Identify which cell holds the provided text, then report its (x, y) central coordinate. 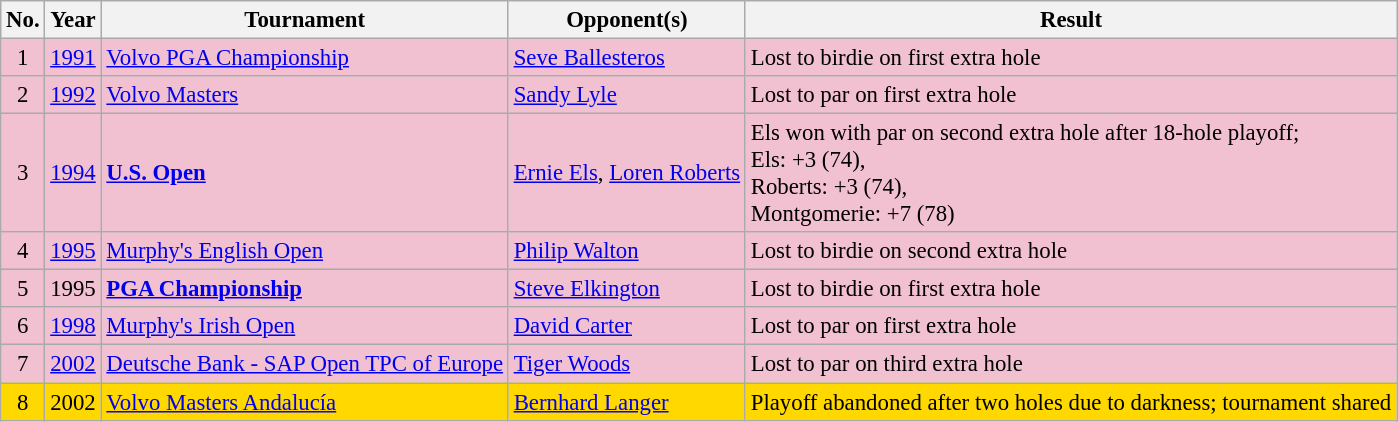
1 (23, 58)
Lost to birdie on second extra hole (1070, 251)
No. (23, 20)
Ernie Els, Loren Roberts (626, 174)
U.S. Open (304, 174)
Steve Elkington (626, 289)
David Carter (626, 327)
Volvo Masters (304, 95)
1991 (73, 58)
Playoff abandoned after two holes due to darkness; tournament shared (1070, 402)
Murphy's Irish Open (304, 327)
Seve Ballesteros (626, 58)
1992 (73, 95)
8 (23, 402)
Els won with par on second extra hole after 18-hole playoff;Els: +3 (74),Roberts: +3 (74),Montgomerie: +7 (78) (1070, 174)
Sandy Lyle (626, 95)
Volvo PGA Championship (304, 58)
Tiger Woods (626, 364)
1994 (73, 174)
4 (23, 251)
Result (1070, 20)
Year (73, 20)
6 (23, 327)
5 (23, 289)
Volvo Masters Andalucía (304, 402)
Opponent(s) (626, 20)
PGA Championship (304, 289)
Tournament (304, 20)
Deutsche Bank - SAP Open TPC of Europe (304, 364)
7 (23, 364)
Philip Walton (626, 251)
Lost to par on third extra hole (1070, 364)
Bernhard Langer (626, 402)
3 (23, 174)
1998 (73, 327)
Murphy's English Open (304, 251)
2 (23, 95)
